For the text-containing cell, return its midpoint in [x, y] coordinate format. 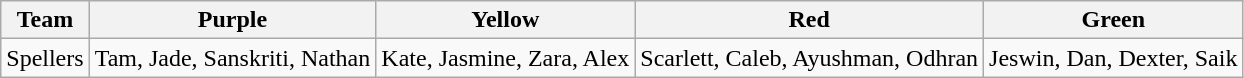
Kate, Jasmine, Zara, Alex [506, 58]
Tam, Jade, Sanskriti, Nathan [232, 58]
Team [45, 20]
Yellow [506, 20]
Spellers [45, 58]
Green [1114, 20]
Red [810, 20]
Purple [232, 20]
Jeswin, Dan, Dexter, Saik [1114, 58]
Scarlett, Caleb, Ayushman, Odhran [810, 58]
